Identify which cell holds the provided text, then report its (X, Y) central coordinate. 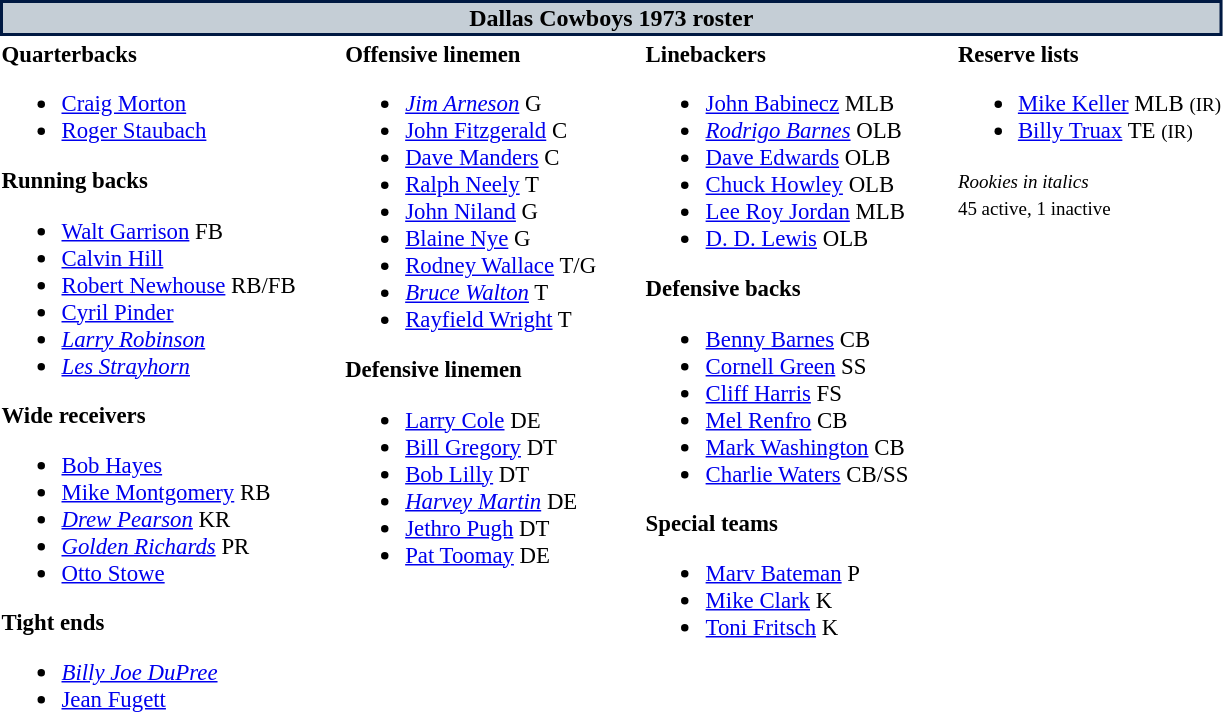
Dallas Cowboys 1973 roster (612, 18)
